From the cell containing the given text, extract its center point as (x, y) coordinate. 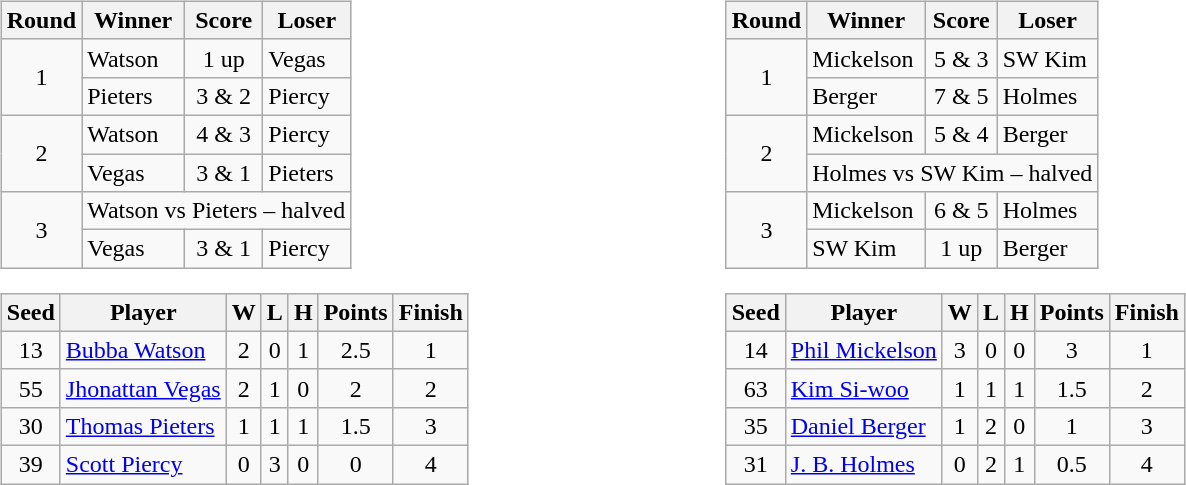
35 (756, 426)
6 & 5 (961, 211)
3 & 2 (224, 96)
Daniel Berger (864, 426)
30 (30, 426)
55 (30, 388)
Jhonattan Vegas (143, 388)
Bubba Watson (143, 350)
Kim Si-woo (864, 388)
7 & 5 (961, 96)
39 (30, 464)
Thomas Pieters (143, 426)
13 (30, 350)
Scott Piercy (143, 464)
Holmes vs SW Kim – halved (952, 173)
5 & 4 (961, 134)
J. B. Holmes (864, 464)
14 (756, 350)
0.5 (1072, 464)
63 (756, 388)
31 (756, 464)
4 & 3 (224, 134)
Watson vs Pieters – halved (216, 211)
2.5 (356, 350)
5 & 3 (961, 58)
Phil Mickelson (864, 350)
